Locate the cell with the specified text and output its (X, Y) center coordinate. 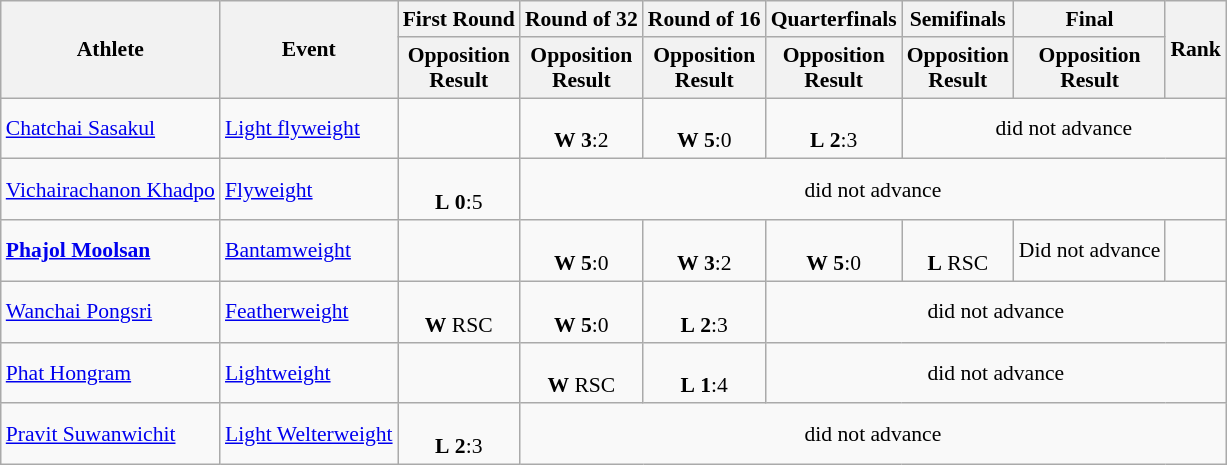
Pravit Suwanwichit (110, 434)
Athlete (110, 50)
Light flyweight (309, 128)
Light Welterweight (309, 434)
Did not advance (1090, 250)
First Round (459, 19)
Wanchai Pongsri (110, 312)
L 0:5 (459, 190)
Round of 16 (704, 19)
Phajol Moolsan (110, 250)
Lightweight (309, 372)
Bantamweight (309, 250)
Final (1090, 19)
L 1:4 (704, 372)
Round of 32 (582, 19)
Phat Hongram (110, 372)
Flyweight (309, 190)
Featherweight (309, 312)
Semifinals (958, 19)
Rank (1196, 50)
Vichairachanon Khadpo (110, 190)
Chatchai Sasakul (110, 128)
Event (309, 50)
Quarterfinals (834, 19)
L RSC (958, 250)
